From the cell containing the given text, extract its center point as [x, y] coordinate. 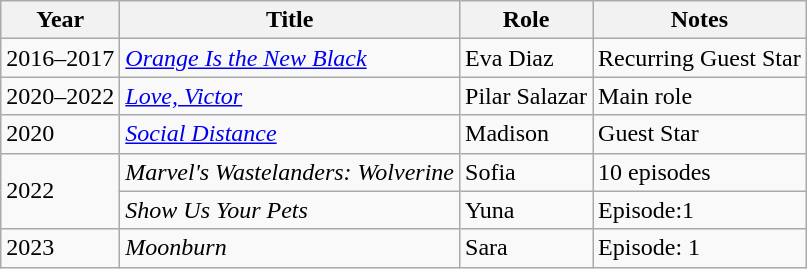
Orange Is the New Black [290, 58]
Eva Diaz [526, 58]
Social Distance [290, 134]
10 episodes [700, 172]
Sara [526, 248]
Show Us Your Pets [290, 210]
Recurring Guest Star [700, 58]
Sofia [526, 172]
Marvel's Wastelanders: Wolverine [290, 172]
2020–2022 [60, 96]
Role [526, 20]
Notes [700, 20]
2016–2017 [60, 58]
Pilar Salazar [526, 96]
Year [60, 20]
Madison [526, 134]
Yuna [526, 210]
2023 [60, 248]
Moonburn [290, 248]
Episode:1 [700, 210]
Main role [700, 96]
2020 [60, 134]
2022 [60, 191]
Title [290, 20]
Guest Star [700, 134]
Episode: 1 [700, 248]
Love, Victor [290, 96]
